Output the [x, y] coordinate of the center of the cell containing the given text.  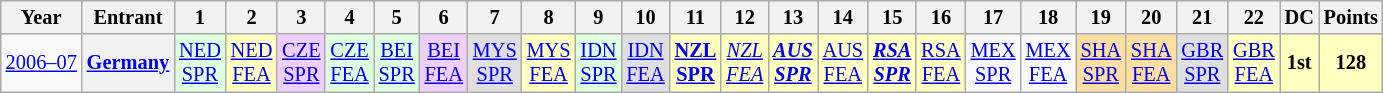
CZESPR [301, 63]
Entrant [128, 17]
128 [1351, 63]
RSASPR [892, 63]
NZLSPR [696, 63]
MEXFEA [1048, 63]
21 [1202, 17]
12 [744, 17]
Germany [128, 63]
NEDSPR [200, 63]
RSAFEA [940, 63]
13 [792, 17]
IDNSPR [599, 63]
17 [994, 17]
BEISPR [397, 63]
MEXSPR [994, 63]
Year [42, 17]
AUSFEA [843, 63]
1 [200, 17]
1st [1300, 63]
8 [549, 17]
Points [1351, 17]
BEIFEA [444, 63]
5 [397, 17]
22 [1254, 17]
4 [349, 17]
18 [1048, 17]
2 [252, 17]
6 [444, 17]
GBRSPR [1202, 63]
DC [1300, 17]
AUSSPR [792, 63]
3 [301, 17]
MYSSPR [495, 63]
10 [645, 17]
9 [599, 17]
14 [843, 17]
19 [1101, 17]
16 [940, 17]
15 [892, 17]
GBRFEA [1254, 63]
7 [495, 17]
20 [1151, 17]
11 [696, 17]
NEDFEA [252, 63]
2006–07 [42, 63]
IDNFEA [645, 63]
CZEFEA [349, 63]
SHAFEA [1151, 63]
MYSFEA [549, 63]
SHASPR [1101, 63]
NZLFEA [744, 63]
